Return the (x, y) coordinate for the center point of the cell that contains the specified text.  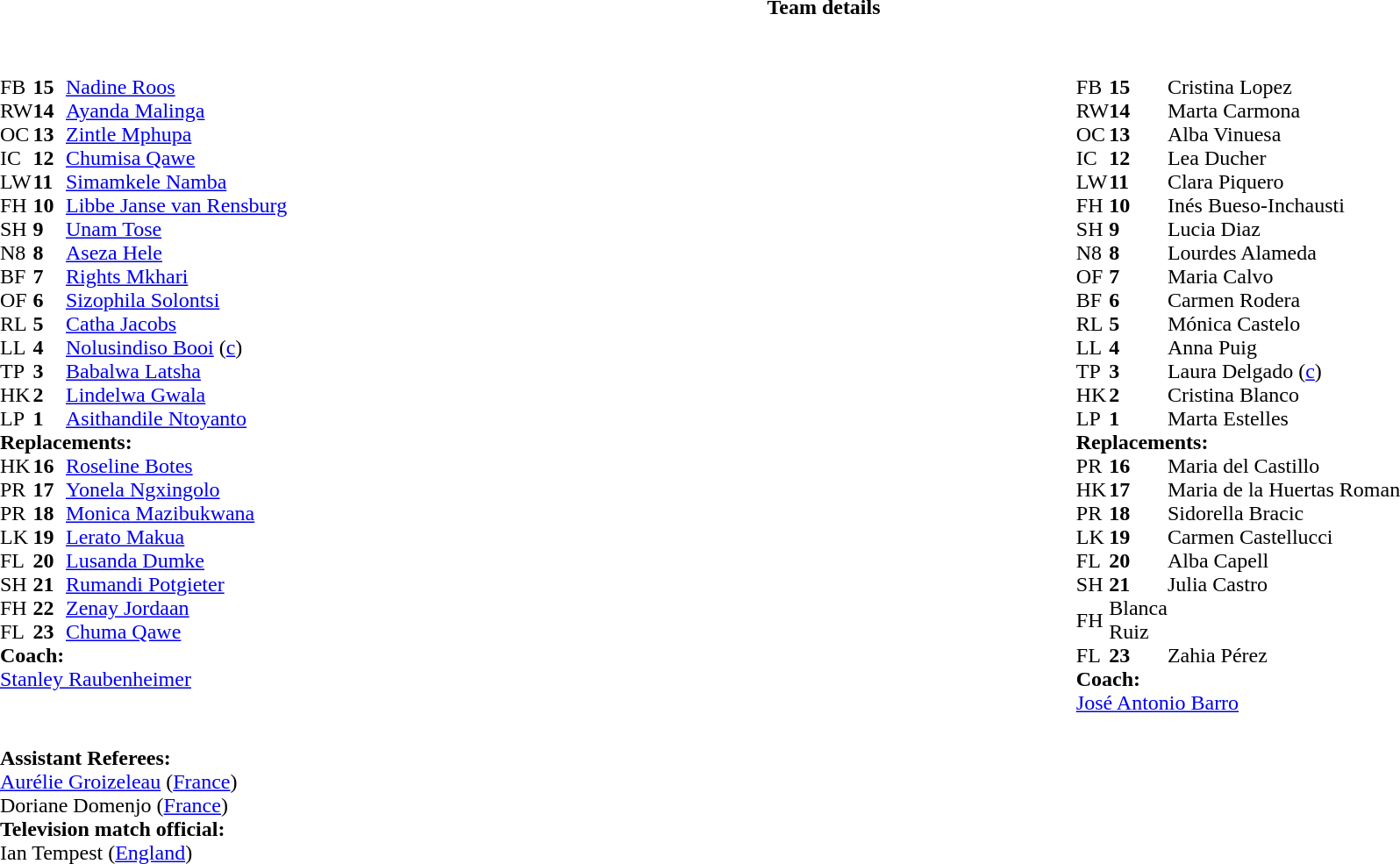
Marta Carmona (1284, 111)
Inés Bueso-Inchausti (1284, 205)
22 (50, 609)
José Antonio Barro (1239, 703)
Nolusindiso Booi (c) (176, 347)
Lindelwa Gwala (176, 395)
Laura Delgado (c) (1284, 372)
Maria del Castillo (1284, 467)
Stanley Raubenheimer (144, 679)
Alba Vinuesa (1284, 135)
Cristina Lopez (1284, 88)
Zintle Mphupa (176, 135)
Carmen Castellucci (1284, 537)
Rumandi Potgieter (176, 584)
Asithandile Ntoyanto (176, 419)
Lusanda Dumke (176, 561)
Cristina Blanco (1284, 395)
Nadine Roos (176, 88)
Libbe Janse van Rensburg (176, 205)
Catha Jacobs (176, 325)
Aseza Hele (176, 253)
Julia Castro (1284, 584)
Roseline Botes (176, 467)
Lerato Makua (176, 537)
Chuma Qawe (176, 632)
Blanca Ruiz (1139, 620)
Unam Tose (176, 230)
Rights Mkhari (176, 277)
Yonela Ngxingolo (176, 489)
Marta Estelles (1284, 419)
Lucia Diaz (1284, 230)
Babalwa Latsha (176, 372)
Monica Mazibukwana (176, 514)
Ayanda Malinga (176, 111)
Maria Calvo (1284, 277)
Maria de la Huertas Roman (1284, 489)
Simamkele Namba (176, 182)
Carmen Rodera (1284, 300)
Anna Puig (1284, 347)
Zahia Pérez (1284, 656)
Mónica Castelo (1284, 325)
Sizophila Solontsi (176, 300)
Chumisa Qawe (176, 158)
Lea Ducher (1284, 158)
Lourdes Alameda (1284, 253)
Sidorella Bracic (1284, 514)
Clara Piquero (1284, 182)
Zenay Jordaan (176, 609)
Alba Capell (1284, 561)
